Output the [X, Y] coordinate of the center of the cell containing the given text.  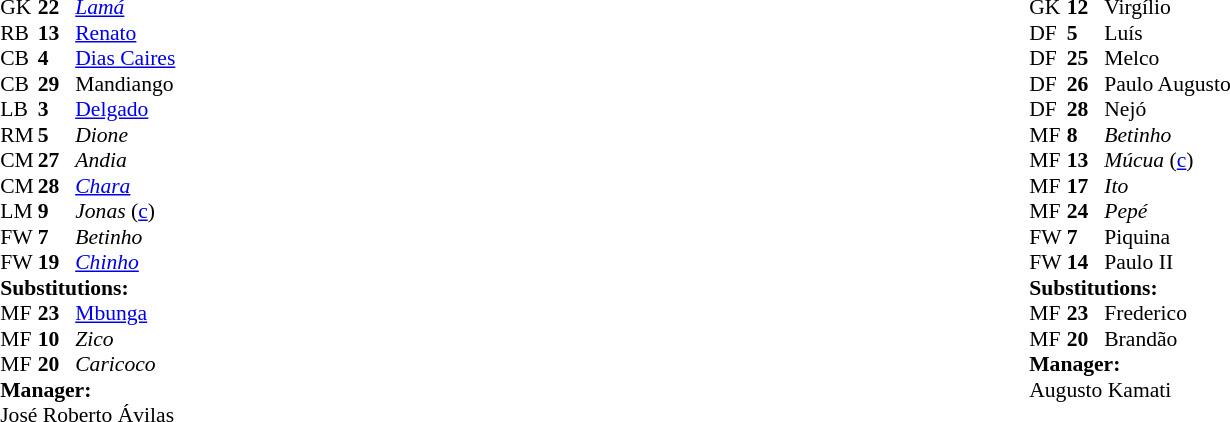
3 [57, 109]
LB [19, 109]
Chara [125, 186]
Zico [125, 339]
Dione [125, 135]
Chinho [125, 263]
RB [19, 33]
17 [1086, 186]
25 [1086, 59]
4 [57, 59]
Manager: [88, 390]
RM [19, 135]
10 [57, 339]
9 [57, 211]
Andia [125, 161]
Mbunga [125, 313]
26 [1086, 84]
Renato [125, 33]
Mandiango [125, 84]
24 [1086, 211]
14 [1086, 263]
29 [57, 84]
Caricoco [125, 365]
Dias Caires [125, 59]
Delgado [125, 109]
Jonas (c) [125, 211]
19 [57, 263]
Substitutions: [88, 288]
LM [19, 211]
27 [57, 161]
Betinho [125, 237]
8 [1086, 135]
